Scan for the cell matching the given text and deliver its (x, y) coordinate at center. 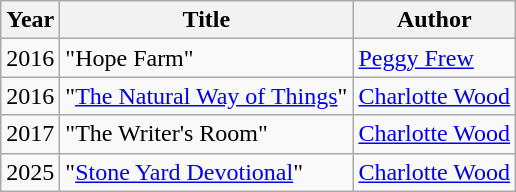
2025 (30, 172)
2017 (30, 134)
"Stone Yard Devotional" (206, 172)
Title (206, 20)
Year (30, 20)
Author (434, 20)
Peggy Frew (434, 58)
"Hope Farm" (206, 58)
"The Natural Way of Things" (206, 96)
"The Writer's Room" (206, 134)
